Provide the [X, Y] coordinate of the cell's center where the given text is located.  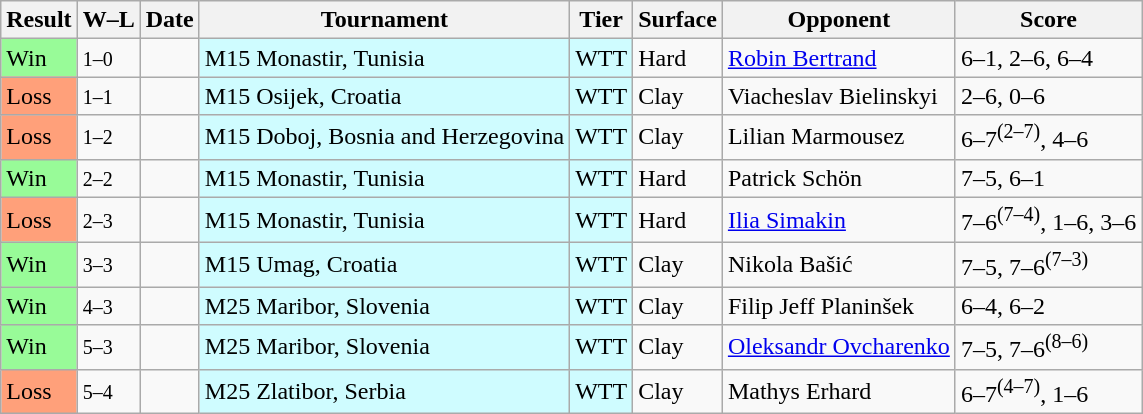
5–4 [108, 392]
W–L [108, 20]
6–7(2–7), 4–6 [1048, 138]
7–5, 6–1 [1048, 178]
2–6, 0–6 [1048, 96]
Oleksandr Ovcharenko [838, 348]
M25 Zlatibor, Serbia [384, 392]
2–3 [108, 220]
7–5, 7–6(7–3) [1048, 264]
2–2 [108, 178]
Mathys Erhard [838, 392]
Lilian Marmousez [838, 138]
Result [39, 20]
M15 Umag, Croatia [384, 264]
1–0 [108, 58]
Score [1048, 20]
5–3 [108, 348]
6–7(4–7), 1–6 [1048, 392]
M15 Osijek, Croatia [384, 96]
4–3 [108, 306]
M15 Doboj, Bosnia and Herzegovina [384, 138]
Filip Jeff Planinšek [838, 306]
3–3 [108, 264]
Tier [602, 20]
Surface [678, 20]
Patrick Schön [838, 178]
Opponent [838, 20]
Robin Bertrand [838, 58]
7–5, 7–6(8–6) [1048, 348]
6–1, 2–6, 6–4 [1048, 58]
1–2 [108, 138]
1–1 [108, 96]
Ilia Simakin [838, 220]
Date [170, 20]
Tournament [384, 20]
Nikola Bašić [838, 264]
7–6(7–4), 1–6, 3–6 [1048, 220]
6–4, 6–2 [1048, 306]
Viacheslav Bielinskyi [838, 96]
